For the text-containing cell, return its midpoint in [x, y] coordinate format. 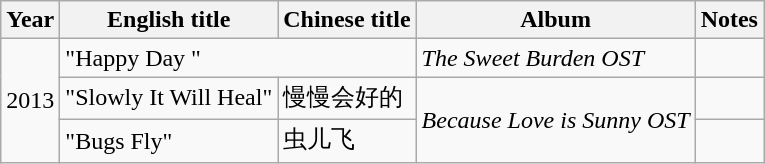
"Slowly It Will Heal" [169, 98]
2013 [30, 100]
Because Love is Sunny OST [556, 120]
Notes [729, 20]
虫儿飞 [347, 140]
The Sweet Burden OST [556, 58]
"Bugs Fly" [169, 140]
Year [30, 20]
Album [556, 20]
English title [169, 20]
Chinese title [347, 20]
慢慢会好的 [347, 98]
"Happy Day " [238, 58]
